Capture the cell that displays the provided text and extract its (x, y) central coordinate. 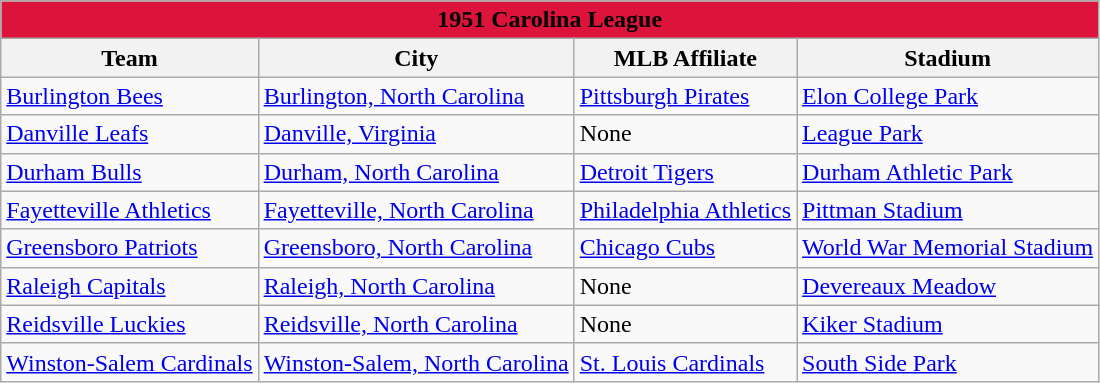
MLB Affiliate (685, 58)
Winston-Salem, North Carolina (416, 362)
South Side Park (948, 362)
Greensboro Patriots (130, 248)
World War Memorial Stadium (948, 248)
1951 Carolina League (550, 20)
League Park (948, 134)
Durham Bulls (130, 172)
Pittsburgh Pirates (685, 96)
Team (130, 58)
City (416, 58)
Chicago Cubs (685, 248)
Winston-Salem Cardinals (130, 362)
Philadelphia Athletics (685, 210)
Raleigh Capitals (130, 286)
Reidsville, North Carolina (416, 324)
Raleigh, North Carolina (416, 286)
Danville, Virginia (416, 134)
Durham Athletic Park (948, 172)
Reidsville Luckies (130, 324)
Devereaux Meadow (948, 286)
Kiker Stadium (948, 324)
Elon College Park (948, 96)
Fayetteville Athletics (130, 210)
Durham, North Carolina (416, 172)
Fayetteville, North Carolina (416, 210)
Burlington, North Carolina (416, 96)
Danville Leafs (130, 134)
Burlington Bees (130, 96)
Pittman Stadium (948, 210)
Stadium (948, 58)
Greensboro, North Carolina (416, 248)
Detroit Tigers (685, 172)
St. Louis Cardinals (685, 362)
